Locate the cell with the specified text and output its [x, y] center coordinate. 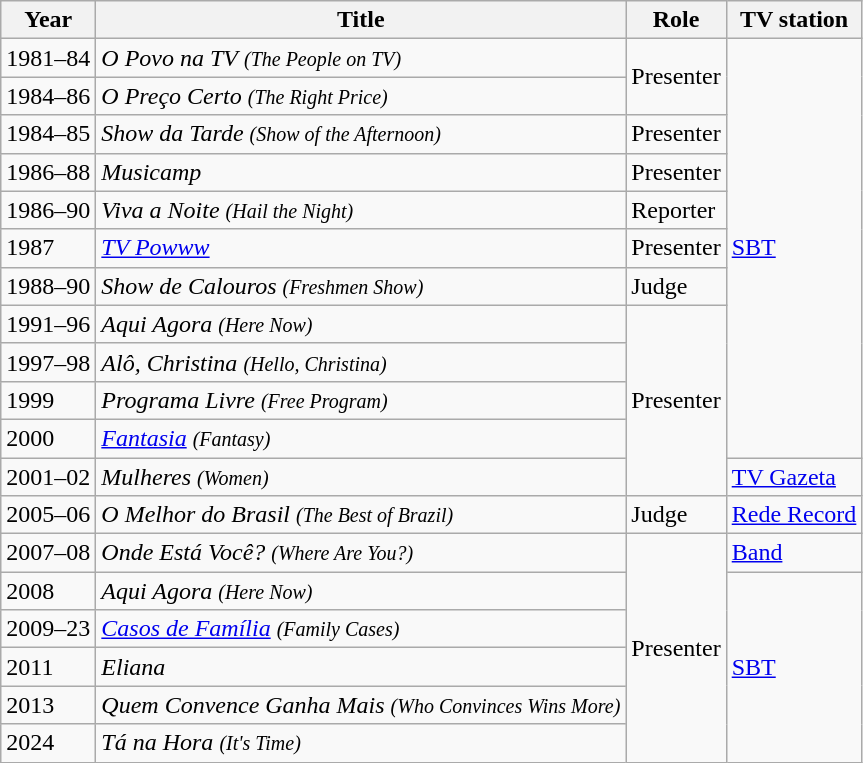
Quem Convence Ganha Mais (Who Convinces Wins More) [361, 705]
1999 [48, 400]
2001–02 [48, 477]
Tá na Hora (It's Time) [361, 743]
1981–84 [48, 58]
2007–08 [48, 553]
O Preço Certo (The Right Price) [361, 96]
2005–06 [48, 515]
TV Powww [361, 248]
O Melhor do Brasil (The Best of Brazil) [361, 515]
Fantasia (Fantasy) [361, 438]
1986–88 [48, 172]
1987 [48, 248]
Alô, Christina (Hello, Christina) [361, 362]
Title [361, 20]
Reporter [676, 210]
TV station [794, 20]
2011 [48, 667]
Onde Está Você? (Where Are You?) [361, 553]
Programa Livre (Free Program) [361, 400]
Show de Calouros (Freshmen Show) [361, 286]
Mulheres (Women) [361, 477]
Viva a Noite (Hail the Night) [361, 210]
Role [676, 20]
Casos de Família (Family Cases) [361, 629]
Year [48, 20]
2009–23 [48, 629]
1988–90 [48, 286]
Eliana [361, 667]
1984–86 [48, 96]
Rede Record [794, 515]
2000 [48, 438]
Musicamp [361, 172]
Show da Tarde (Show of the Afternoon) [361, 134]
2008 [48, 591]
2013 [48, 705]
2024 [48, 743]
1997–98 [48, 362]
O Povo na TV (The People on TV) [361, 58]
TV Gazeta [794, 477]
Band [794, 553]
1991–96 [48, 324]
1984–85 [48, 134]
1986–90 [48, 210]
